Output the (X, Y) coordinate of the center of the cell containing the given text.  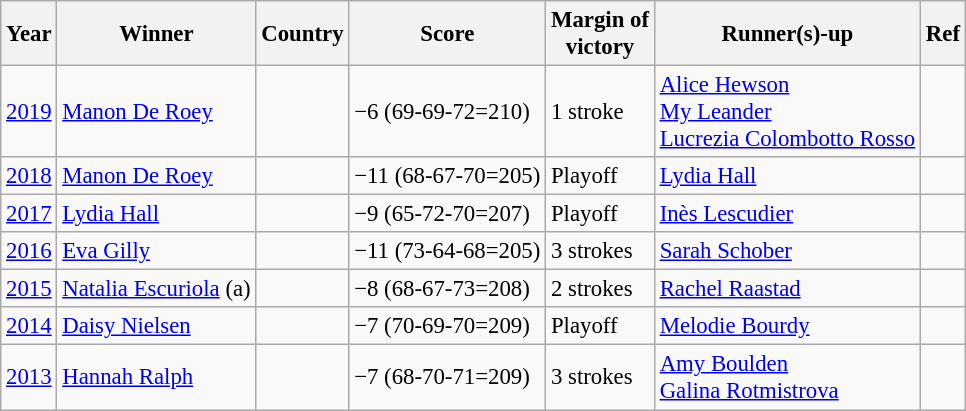
Ref (944, 34)
Year (29, 34)
Natalia Escuriola (a) (156, 289)
Alice Hewson My Leander Lucrezia Colombotto Rosso (787, 112)
Melodie Bourdy (787, 327)
−7 (70-69-70=209) (448, 327)
−8 (68-67-73=208) (448, 289)
Sarah Schober (787, 251)
Runner(s)-up (787, 34)
Margin ofvictory (600, 34)
2 strokes (600, 289)
−7 (68-70-71=209) (448, 378)
2016 (29, 251)
Eva Gilly (156, 251)
2014 (29, 327)
Score (448, 34)
Daisy Nielsen (156, 327)
Rachel Raastad (787, 289)
2018 (29, 176)
−11 (73-64-68=205) (448, 251)
Inès Lescudier (787, 214)
Amy Boulden Galina Rotmistrova (787, 378)
−9 (65-72-70=207) (448, 214)
−11 (68-67-70=205) (448, 176)
−6 (69-69-72=210) (448, 112)
1 stroke (600, 112)
2013 (29, 378)
Country (302, 34)
2015 (29, 289)
2017 (29, 214)
2019 (29, 112)
Winner (156, 34)
Hannah Ralph (156, 378)
